Identify which cell holds the provided text, then report its (X, Y) central coordinate. 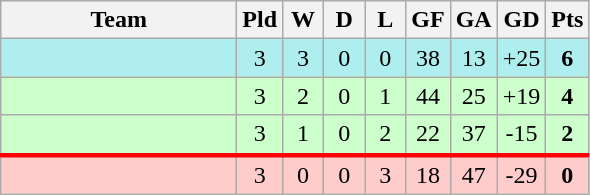
GA (474, 20)
Pld (260, 20)
+25 (522, 58)
38 (428, 58)
D (344, 20)
47 (474, 174)
+19 (522, 96)
-29 (522, 174)
13 (474, 58)
37 (474, 135)
44 (428, 96)
GD (522, 20)
25 (474, 96)
18 (428, 174)
Team (119, 20)
6 (568, 58)
W (304, 20)
4 (568, 96)
Pts (568, 20)
GF (428, 20)
-15 (522, 135)
L (386, 20)
22 (428, 135)
